Return the (x, y) coordinate for the center point of the cell that contains the specified text.  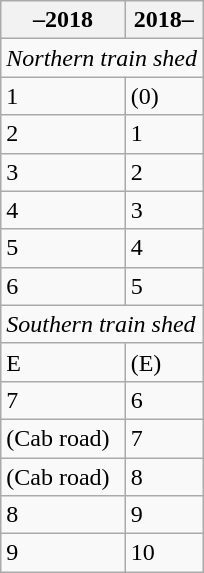
Southern train shed (102, 324)
2018– (164, 20)
(0) (164, 96)
E (63, 362)
10 (164, 553)
Northern train shed (102, 58)
(E) (164, 362)
–2018 (63, 20)
